Pinpoint the cell where the given text exists, returning its (X, Y) midpoint coordinate. 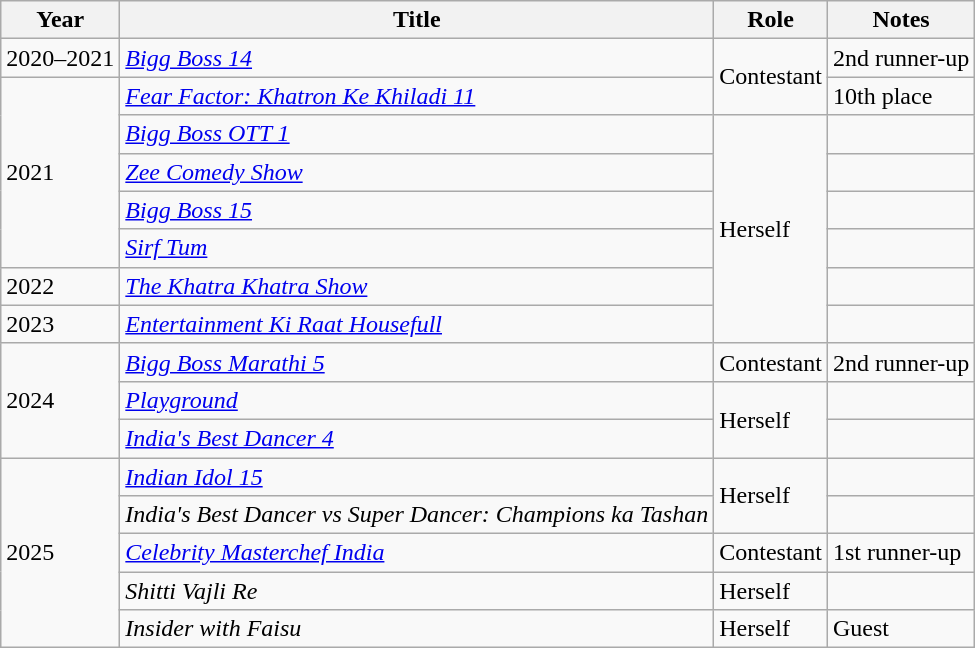
Entertainment Ki Raat Housefull (417, 324)
Insider with Faisu (417, 629)
2020–2021 (60, 58)
Bigg Boss Marathi 5 (417, 362)
2023 (60, 324)
2025 (60, 553)
Bigg Boss OTT 1 (417, 134)
Guest (900, 629)
The Khatra Khatra Show (417, 286)
Role (771, 20)
Indian Idol 15 (417, 477)
India's Best Dancer 4 (417, 438)
Sirf Tum (417, 248)
10th place (900, 96)
Year (60, 20)
Bigg Boss 15 (417, 210)
1st runner-up (900, 553)
Bigg Boss 14 (417, 58)
Shitti Vajli Re (417, 591)
Fear Factor: Khatron Ke Khiladi 11 (417, 96)
2021 (60, 172)
Playground (417, 400)
Title (417, 20)
2022 (60, 286)
2024 (60, 400)
India's Best Dancer vs Super Dancer: Champions ka Tashan (417, 515)
Zee Comedy Show (417, 172)
Notes (900, 20)
Celebrity Masterchef India (417, 553)
